Pinpoint the cell where the given text exists, returning its [x, y] midpoint coordinate. 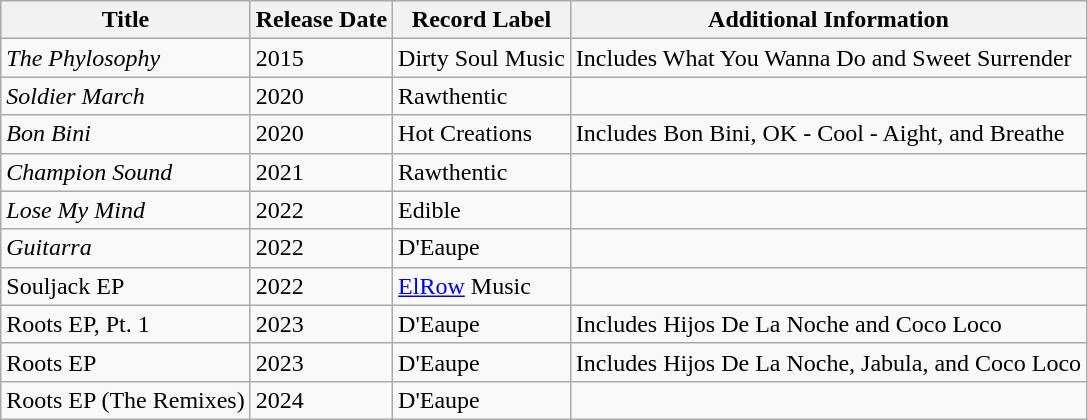
Guitarra [126, 248]
Lose My Mind [126, 210]
Souljack EP [126, 286]
Title [126, 20]
ElRow Music [482, 286]
2021 [321, 172]
Roots EP, Pt. 1 [126, 324]
Bon Bini [126, 134]
2024 [321, 400]
Includes Hijos De La Noche and Coco Loco [828, 324]
Release Date [321, 20]
Edible [482, 210]
Additional Information [828, 20]
Includes What You Wanna Do and Sweet Surrender [828, 58]
Record Label [482, 20]
Includes Bon Bini, OK - Cool - Aight, and Breathe [828, 134]
Roots EP [126, 362]
The Phylosophy [126, 58]
2015 [321, 58]
Soldier March [126, 96]
Includes Hijos De La Noche, Jabula, and Coco Loco [828, 362]
Hot Creations [482, 134]
Champion Sound [126, 172]
Dirty Soul Music [482, 58]
Roots EP (The Remixes) [126, 400]
